Return the (X, Y) coordinate for the center point of the cell that contains the specified text.  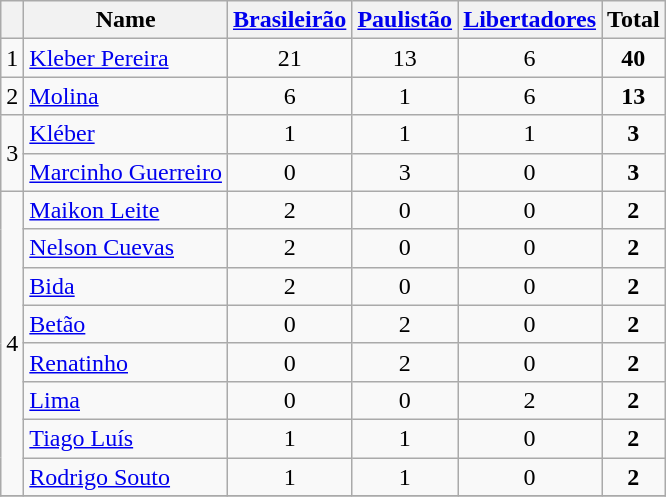
Maikon Leite (126, 210)
Kléber (126, 134)
40 (634, 58)
Bida (126, 286)
Tiago Luís (126, 438)
4 (12, 343)
Marcinho Guerreiro (126, 172)
21 (289, 58)
Paulistão (405, 20)
Brasileirão (289, 20)
Betão (126, 324)
Total (634, 20)
Rodrigo Souto (126, 477)
Renatinho (126, 362)
Lima (126, 400)
Kleber Pereira (126, 58)
Libertadores (530, 20)
Nelson Cuevas (126, 248)
Molina (126, 96)
Name (126, 20)
